Output the [X, Y] coordinate of the center of the cell containing the given text.  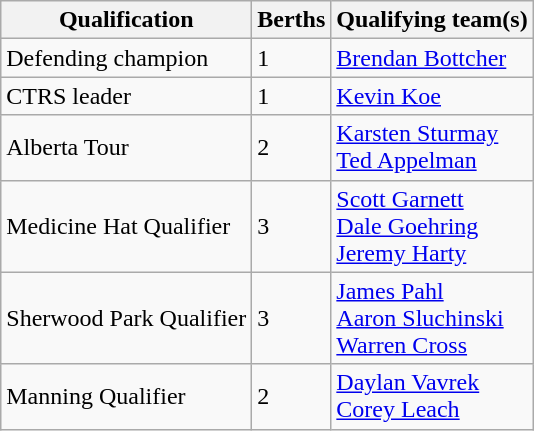
Kevin Koe [432, 96]
Karsten Sturmay Ted Appelman [432, 148]
Qualification [126, 20]
Alberta Tour [126, 148]
Qualifying team(s) [432, 20]
Defending champion [126, 58]
James Pahl Aaron Sluchinski Warren Cross [432, 318]
Daylan Vavrek Corey Leach [432, 396]
Brendan Bottcher [432, 58]
Medicine Hat Qualifier [126, 226]
Manning Qualifier [126, 396]
Sherwood Park Qualifier [126, 318]
Berths [292, 20]
CTRS leader [126, 96]
Scott Garnett Dale Goehring Jeremy Harty [432, 226]
